Determine the (x, y) coordinate at the center of the cell enclosing the given text.  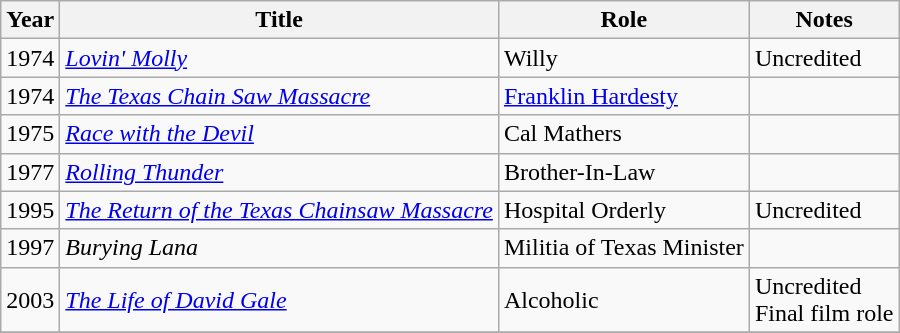
Militia of Texas Minister (624, 248)
1995 (30, 210)
Brother-In-Law (624, 172)
UncreditedFinal film role (824, 300)
Burying Lana (280, 248)
Lovin' Molly (280, 58)
Hospital Orderly (624, 210)
Willy (624, 58)
The Texas Chain Saw Massacre (280, 96)
Race with the Devil (280, 134)
Year (30, 20)
The Return of the Texas Chainsaw Massacre (280, 210)
Alcoholic (624, 300)
Role (624, 20)
Franklin Hardesty (624, 96)
Title (280, 20)
1997 (30, 248)
2003 (30, 300)
Rolling Thunder (280, 172)
Notes (824, 20)
The Life of David Gale (280, 300)
Cal Mathers (624, 134)
1975 (30, 134)
1977 (30, 172)
